For the text-containing cell, return its midpoint in [x, y] coordinate format. 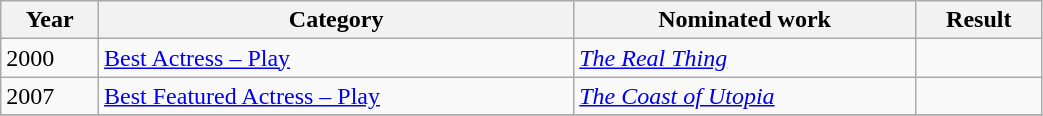
Year [50, 20]
Best Actress – Play [336, 58]
The Coast of Utopia [745, 96]
The Real Thing [745, 58]
Best Featured Actress – Play [336, 96]
2000 [50, 58]
Nominated work [745, 20]
Category [336, 20]
2007 [50, 96]
Result [978, 20]
